Locate the cell with the specified text and output its (x, y) center coordinate. 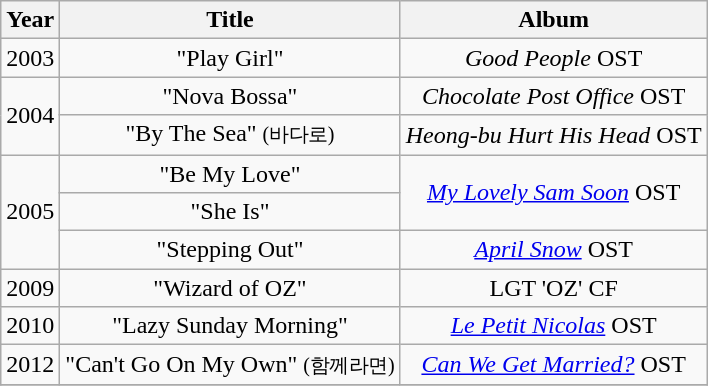
April Snow OST (554, 250)
Album (554, 20)
"Lazy Sunday Morning" (230, 326)
Title (230, 20)
2012 (30, 365)
"Wizard of OZ" (230, 288)
2010 (30, 326)
"Stepping Out" (230, 250)
2005 (30, 211)
Good People OST (554, 58)
LGT 'OZ' CF (554, 288)
Heong-bu Hurt His Head OST (554, 135)
My Lovely Sam Soon OST (554, 192)
Le Petit Nicolas OST (554, 326)
"Nova Bossa" (230, 96)
"Be My Love" (230, 173)
2009 (30, 288)
Can We Get Married? OST (554, 365)
"She Is" (230, 212)
Year (30, 20)
"By The Sea" (바다로) (230, 135)
"Can't Go On My Own" (함께라면) (230, 365)
"Play Girl" (230, 58)
2004 (30, 116)
Chocolate Post Office OST (554, 96)
2003 (30, 58)
